Search for the cell housing the specified text and yield its [x, y] center coordinate. 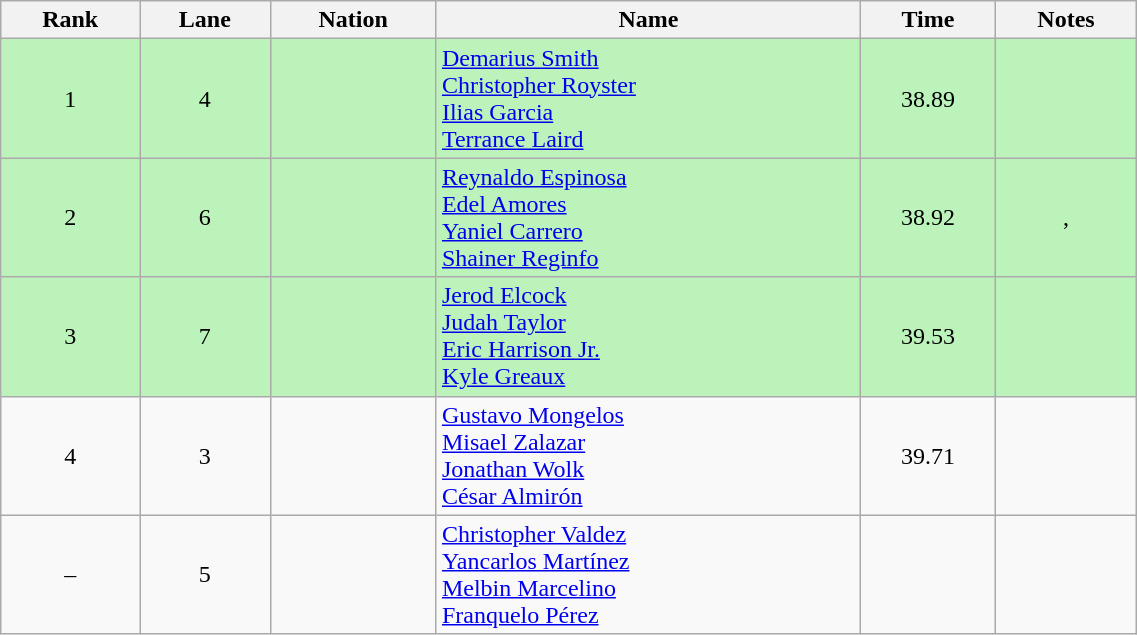
39.71 [928, 456]
Gustavo MongelosMisael ZalazarJonathan WolkCésar Almirón [648, 456]
Nation [353, 20]
7 [205, 336]
Reynaldo EspinosaEdel AmoresYaniel CarreroShainer Reginfo [648, 218]
Time [928, 20]
Christopher ValdezYancarlos MartínezMelbin MarcelinoFranquelo Pérez [648, 574]
39.53 [928, 336]
, [1066, 218]
2 [70, 218]
Rank [70, 20]
Notes [1066, 20]
Demarius SmithChristopher RoysterIlias GarciaTerrance Laird [648, 98]
– [70, 574]
5 [205, 574]
Jerod ElcockJudah TaylorEric Harrison Jr.Kyle Greaux [648, 336]
Lane [205, 20]
38.89 [928, 98]
1 [70, 98]
6 [205, 218]
38.92 [928, 218]
Name [648, 20]
